Scan for the cell matching the given text and deliver its (X, Y) coordinate at center. 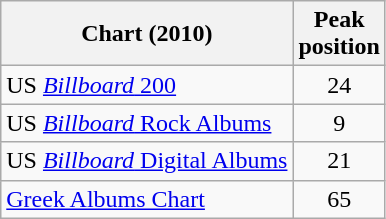
US Billboard Rock Albums (147, 123)
24 (339, 85)
Greek Albums Chart (147, 199)
65 (339, 199)
9 (339, 123)
21 (339, 161)
Chart (2010) (147, 34)
US Billboard Digital Albums (147, 161)
Peakposition (339, 34)
US Billboard 200 (147, 85)
